Detect which cell encompasses the target text, then output its (X, Y) center coordinate. 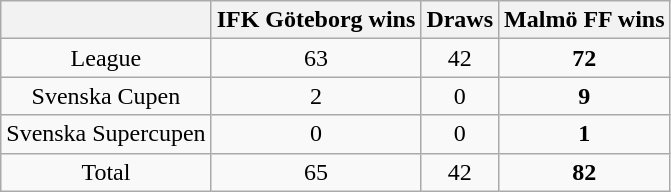
League (106, 58)
82 (584, 172)
63 (316, 58)
2 (316, 96)
Draws (460, 20)
IFK Göteborg wins (316, 20)
Svenska Supercupen (106, 134)
9 (584, 96)
65 (316, 172)
Svenska Cupen (106, 96)
Malmö FF wins (584, 20)
1 (584, 134)
Total (106, 172)
72 (584, 58)
